Locate the cell with the specified text and output its [X, Y] center coordinate. 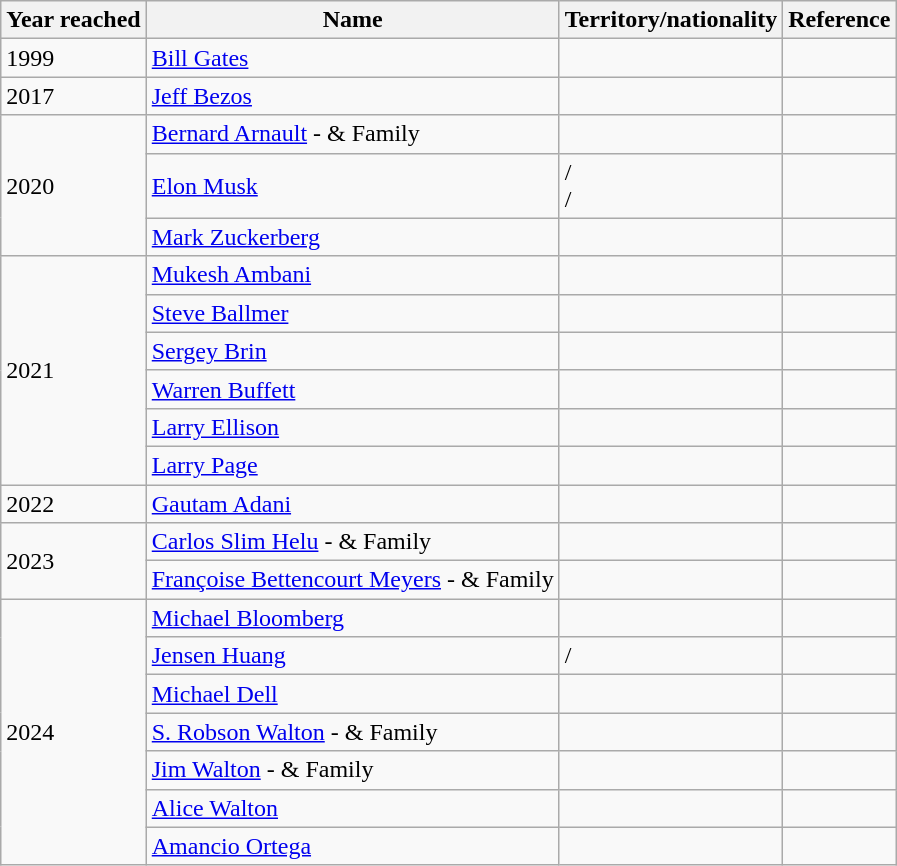
2020 [74, 186]
Michael Dell [352, 694]
2023 [74, 561]
Larry Ellison [352, 427]
Gautam Adani [352, 503]
1999 [74, 58]
Territory/nationality [671, 20]
Françoise Bettencourt Meyers - & Family [352, 580]
Year reached [74, 20]
Michael Bloomberg [352, 618]
Jim Walton - & Family [352, 770]
S. Robson Walton - & Family [352, 732]
Mark Zuckerberg [352, 237]
2017 [74, 96]
Bill Gates [352, 58]
Jeff Bezos [352, 96]
Bernard Arnault - & Family [352, 134]
2024 [74, 732]
Reference [840, 20]
Alice Walton [352, 808]
2022 [74, 503]
Carlos Slim Helu - & Family [352, 542]
Steve Ballmer [352, 313]
Mukesh Ambani [352, 275]
Jensen Huang [352, 656]
Amancio Ortega [352, 846]
Larry Page [352, 465]
Name [352, 20]
// [671, 186]
/ [671, 656]
Sergey Brin [352, 351]
Elon Musk [352, 186]
Warren Buffett [352, 389]
2021 [74, 370]
